Extract the [x, y] coordinate from the center of the cell holding the provided text.  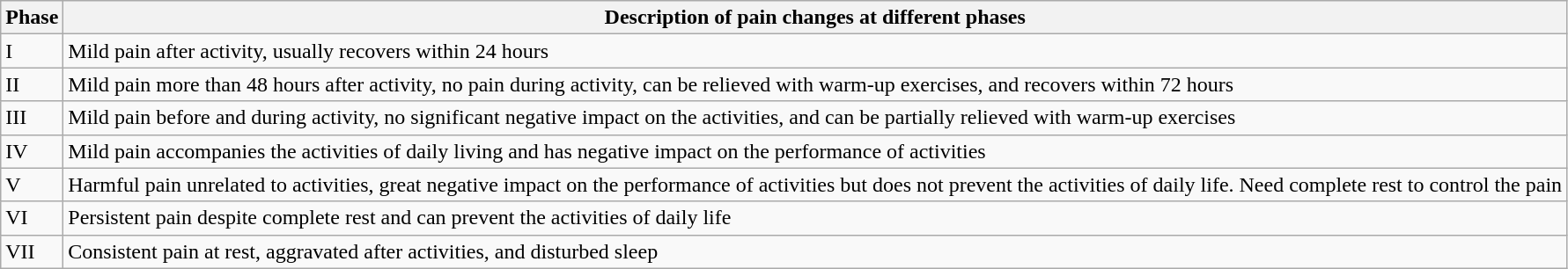
Mild pain before and during activity, no significant negative impact on the activities, and can be partially relieved with warm-up exercises [815, 118]
Mild pain after activity, usually recovers within 24 hours [815, 51]
Description of pain changes at different phases [815, 18]
IV [32, 151]
II [32, 84]
VI [32, 218]
Mild pain accompanies the activities of daily living and has negative impact on the performance of activities [815, 151]
VII [32, 251]
Phase [32, 18]
I [32, 51]
Mild pain more than 48 hours after activity, no pain during activity, can be relieved with warm-up exercises, and recovers within 72 hours [815, 84]
III [32, 118]
Persistent pain despite complete rest and can prevent the activities of daily life [815, 218]
Consistent pain at rest, aggravated after activities, and disturbed sleep [815, 251]
V [32, 185]
